Return the (x, y) coordinate for the center point of the cell that contains the specified text.  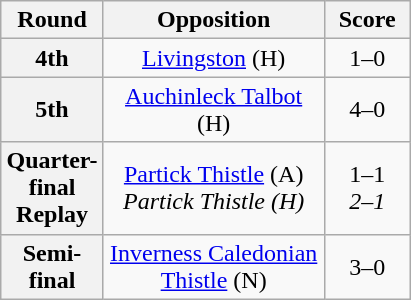
5th (52, 110)
3–0 (367, 266)
Score (367, 20)
Auchinleck Talbot (H) (214, 110)
Round (52, 20)
4–0 (367, 110)
Opposition (214, 20)
1–0 (367, 58)
Semi-final (52, 266)
Quarter-finalReplay (52, 188)
Livingston (H) (214, 58)
Partick Thistle (A)Partick Thistle (H) (214, 188)
Inverness Caledonian Thistle (N) (214, 266)
4th (52, 58)
1–12–1 (367, 188)
